Pinpoint the cell where the given text exists, returning its (x, y) midpoint coordinate. 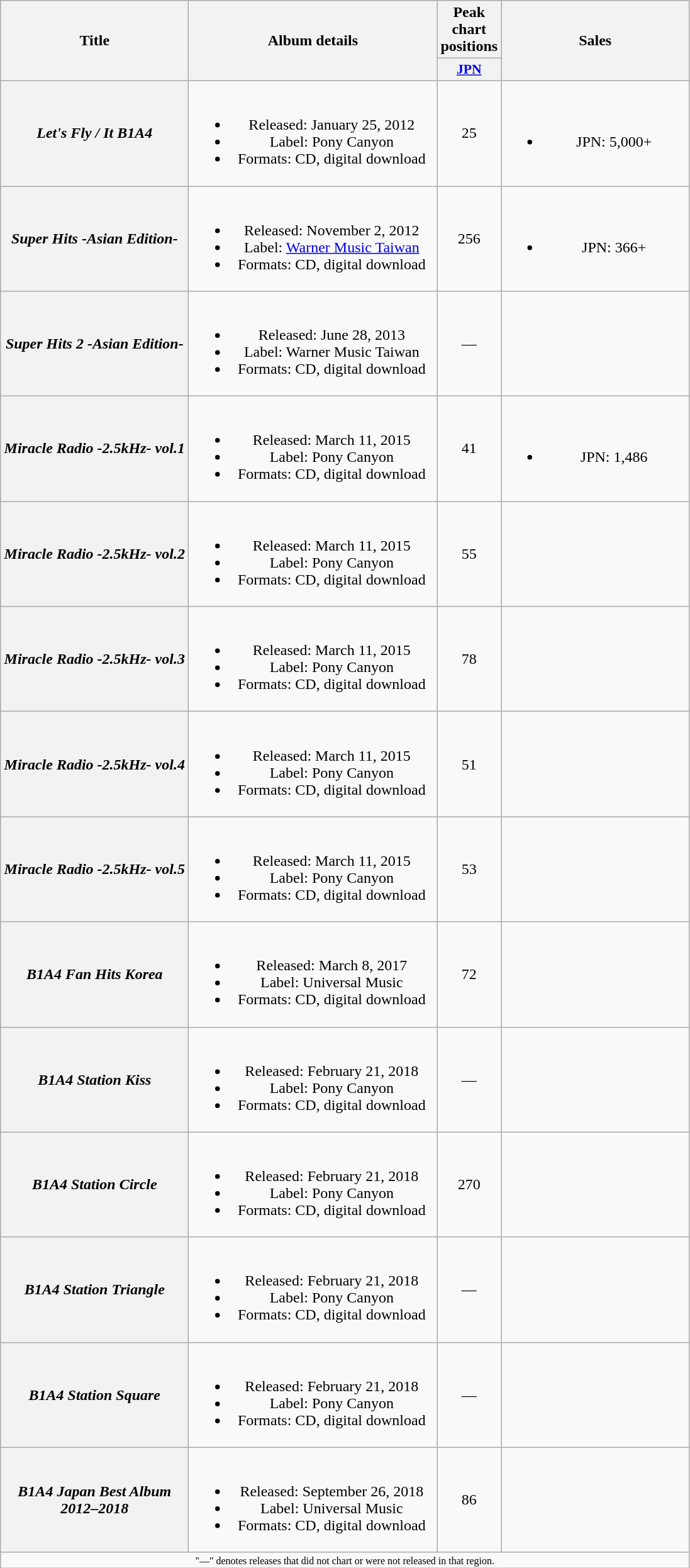
53 (469, 870)
Super Hits -Asian Edition- (94, 239)
Miracle Radio -2.5kHz- vol.4 (94, 764)
78 (469, 659)
B1A4 Station Circle (94, 1184)
JPN: 5,000+ (595, 133)
41 (469, 449)
25 (469, 133)
51 (469, 764)
JPN: 1,486 (595, 449)
72 (469, 974)
Released: March 8, 2017Label: Universal MusicFormats: CD, digital download (313, 974)
Miracle Radio -2.5kHz- vol.3 (94, 659)
Miracle Radio -2.5kHz- vol.5 (94, 870)
Album details (313, 41)
Released: September 26, 2018Label: Universal MusicFormats: CD, digital download (313, 1500)
Released: June 28, 2013Label: Warner Music TaiwanFormats: CD, digital download (313, 344)
B1A4 Station Kiss (94, 1080)
Title (94, 41)
Miracle Radio -2.5kHz- vol.2 (94, 554)
B1A4 Japan Best Album 2012–2018 (94, 1500)
55 (469, 554)
Sales (595, 41)
Let's Fly / It B1A4 (94, 133)
JPN (469, 70)
Miracle Radio -2.5kHz- vol.1 (94, 449)
B1A4 Fan Hits Korea (94, 974)
JPN: 366+ (595, 239)
256 (469, 239)
"—" denotes releases that did not chart or were not released in that region. (345, 1560)
Super Hits 2 -Asian Edition- (94, 344)
B1A4 Station Triangle (94, 1290)
B1A4 Station Square (94, 1394)
Peak chart positions (469, 30)
Released: January 25, 2012Label: Pony CanyonFormats: CD, digital download (313, 133)
86 (469, 1500)
270 (469, 1184)
Released: November 2, 2012Label: Warner Music TaiwanFormats: CD, digital download (313, 239)
